Identify which cell holds the provided text, then report its [X, Y] central coordinate. 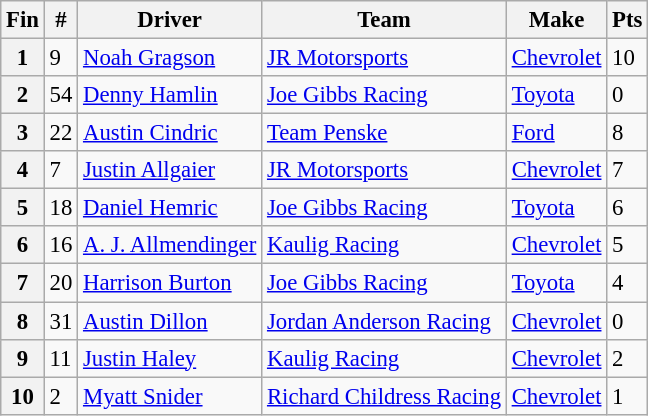
# [60, 20]
20 [60, 283]
Jordan Anderson Racing [384, 321]
Richard Childress Racing [384, 396]
Driver [170, 20]
3 [23, 133]
Team Penske [384, 133]
31 [60, 321]
Fin [23, 20]
Harrison Burton [170, 283]
Noah Gragson [170, 58]
Justin Haley [170, 358]
A. J. Allmendinger [170, 245]
54 [60, 95]
Daniel Hemric [170, 208]
22 [60, 133]
Justin Allgaier [170, 170]
Austin Cindric [170, 133]
Make [556, 20]
18 [60, 208]
16 [60, 245]
Denny Hamlin [170, 95]
Austin Dillon [170, 321]
Pts [628, 20]
Team [384, 20]
Ford [556, 133]
Myatt Snider [170, 396]
11 [60, 358]
